Scan for the cell matching the given text and deliver its (x, y) coordinate at center. 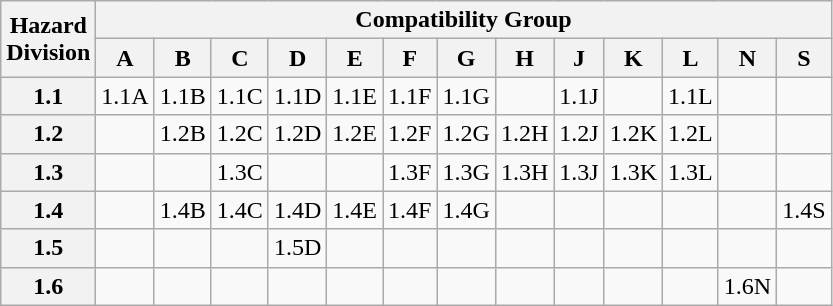
1.2E (355, 134)
D (297, 58)
1.4 (48, 210)
1.3C (240, 172)
1.1J (579, 96)
1.4E (355, 210)
L (691, 58)
N (747, 58)
1.1C (240, 96)
1.1D (297, 96)
1.1B (182, 96)
1.1E (355, 96)
1.4G (466, 210)
K (633, 58)
1.1G (466, 96)
1.4B (182, 210)
HazardDivision (48, 39)
1.1F (410, 96)
C (240, 58)
1.2B (182, 134)
1.5 (48, 248)
A (125, 58)
1.5D (297, 248)
1.2K (633, 134)
1.1A (125, 96)
1.3F (410, 172)
1.2J (579, 134)
H (524, 58)
1.2 (48, 134)
1.1L (691, 96)
1.2L (691, 134)
E (355, 58)
1.2G (466, 134)
F (410, 58)
1.4C (240, 210)
1.3J (579, 172)
J (579, 58)
1.3L (691, 172)
Compatibility Group (464, 20)
1.4F (410, 210)
1.6 (48, 286)
1.4S (804, 210)
B (182, 58)
1.1 (48, 96)
S (804, 58)
1.3K (633, 172)
G (466, 58)
1.2C (240, 134)
1.2D (297, 134)
1.2F (410, 134)
1.6N (747, 286)
1.2H (524, 134)
1.3H (524, 172)
1.3G (466, 172)
1.3 (48, 172)
1.4D (297, 210)
